Identify which cell holds the provided text, then report its (x, y) central coordinate. 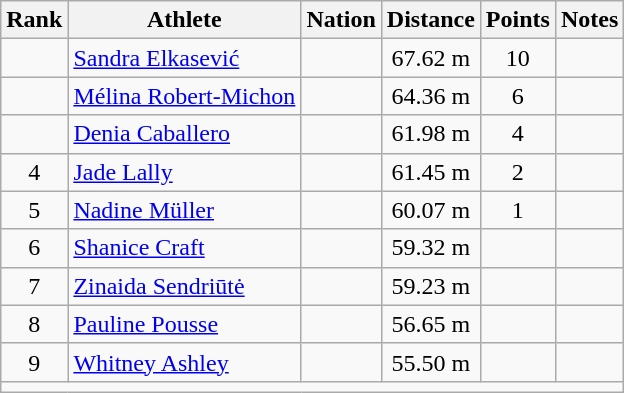
Distance (430, 20)
67.62 m (430, 58)
10 (518, 58)
Sandra Elkasević (184, 58)
Shanice Craft (184, 248)
Pauline Pousse (184, 324)
Points (518, 20)
Whitney Ashley (184, 362)
64.36 m (430, 96)
59.32 m (430, 248)
60.07 m (430, 210)
61.98 m (430, 134)
55.50 m (430, 362)
Notes (589, 20)
8 (34, 324)
61.45 m (430, 172)
56.65 m (430, 324)
Nadine Müller (184, 210)
Zinaida Sendriūtė (184, 286)
Athlete (184, 20)
7 (34, 286)
59.23 m (430, 286)
5 (34, 210)
1 (518, 210)
Denia Caballero (184, 134)
Rank (34, 20)
9 (34, 362)
Nation (341, 20)
Jade Lally (184, 172)
Mélina Robert-Michon (184, 96)
2 (518, 172)
